Output the [x, y] coordinate of the center of the cell containing the given text.  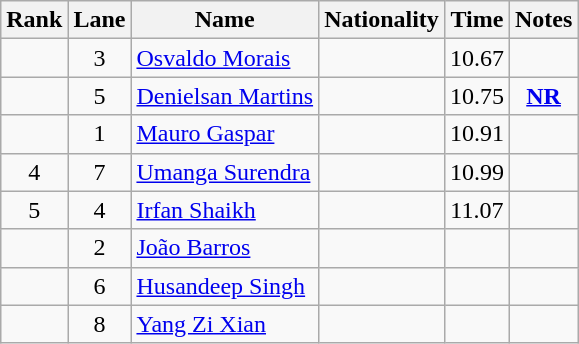
Rank [34, 20]
Notes [543, 20]
Irfan Shaikh [225, 210]
NR [543, 96]
3 [100, 58]
2 [100, 248]
Name [225, 20]
11.07 [476, 210]
10.99 [476, 172]
10.91 [476, 134]
Osvaldo Morais [225, 58]
6 [100, 286]
Mauro Gaspar [225, 134]
7 [100, 172]
Yang Zi Xian [225, 324]
Lane [100, 20]
Husandeep Singh [225, 286]
1 [100, 134]
Nationality [382, 20]
João Barros [225, 248]
10.67 [476, 58]
8 [100, 324]
Umanga Surendra [225, 172]
10.75 [476, 96]
Denielsan Martins [225, 96]
Time [476, 20]
